Detect which cell encompasses the target text, then output its (x, y) center coordinate. 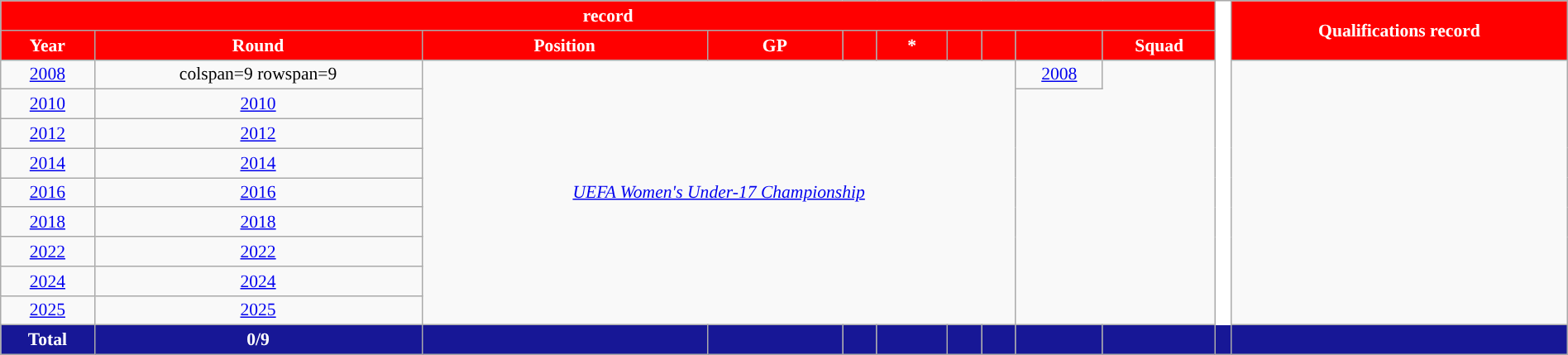
* (911, 46)
Year (48, 46)
Squad (1159, 46)
Round (258, 46)
Position (564, 46)
record (609, 16)
0/9 (258, 340)
Qualifications record (1399, 30)
GP (775, 46)
Total (48, 340)
UEFA Women's Under-17 Championship (719, 192)
colspan=9 rowspan=9 (258, 74)
